For the text-containing cell, return its midpoint in (X, Y) coordinate format. 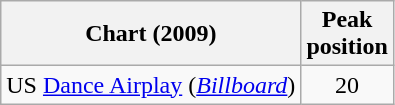
20 (347, 85)
Chart (2009) (151, 34)
Peakposition (347, 34)
US Dance Airplay (Billboard) (151, 85)
